Find where the given text appears and provide that cell's center as (x, y) coordinate. 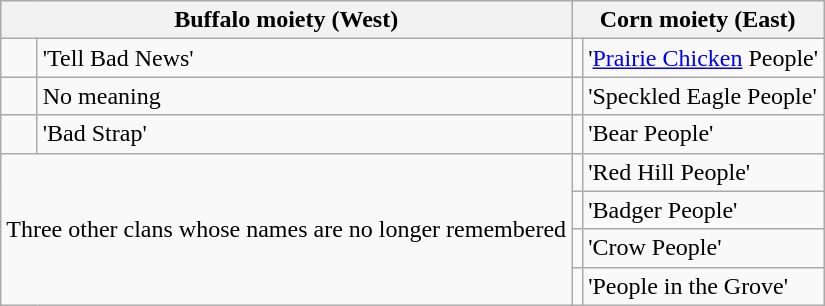
'Red Hill People' (704, 172)
No meaning (304, 96)
Corn moiety (East) (698, 20)
'Crow People' (704, 248)
'Tell Bad News' (304, 58)
'Prairie Chicken People' (704, 58)
'Bear People' (704, 134)
Buffalo moiety (West) (286, 20)
'Bad Strap' (304, 134)
Three other clans whose names are no longer remembered (286, 229)
'Badger People' (704, 210)
'People in the Grove' (704, 286)
'Speckled Eagle People' (704, 96)
